From the cell containing the given text, extract its center point as (X, Y) coordinate. 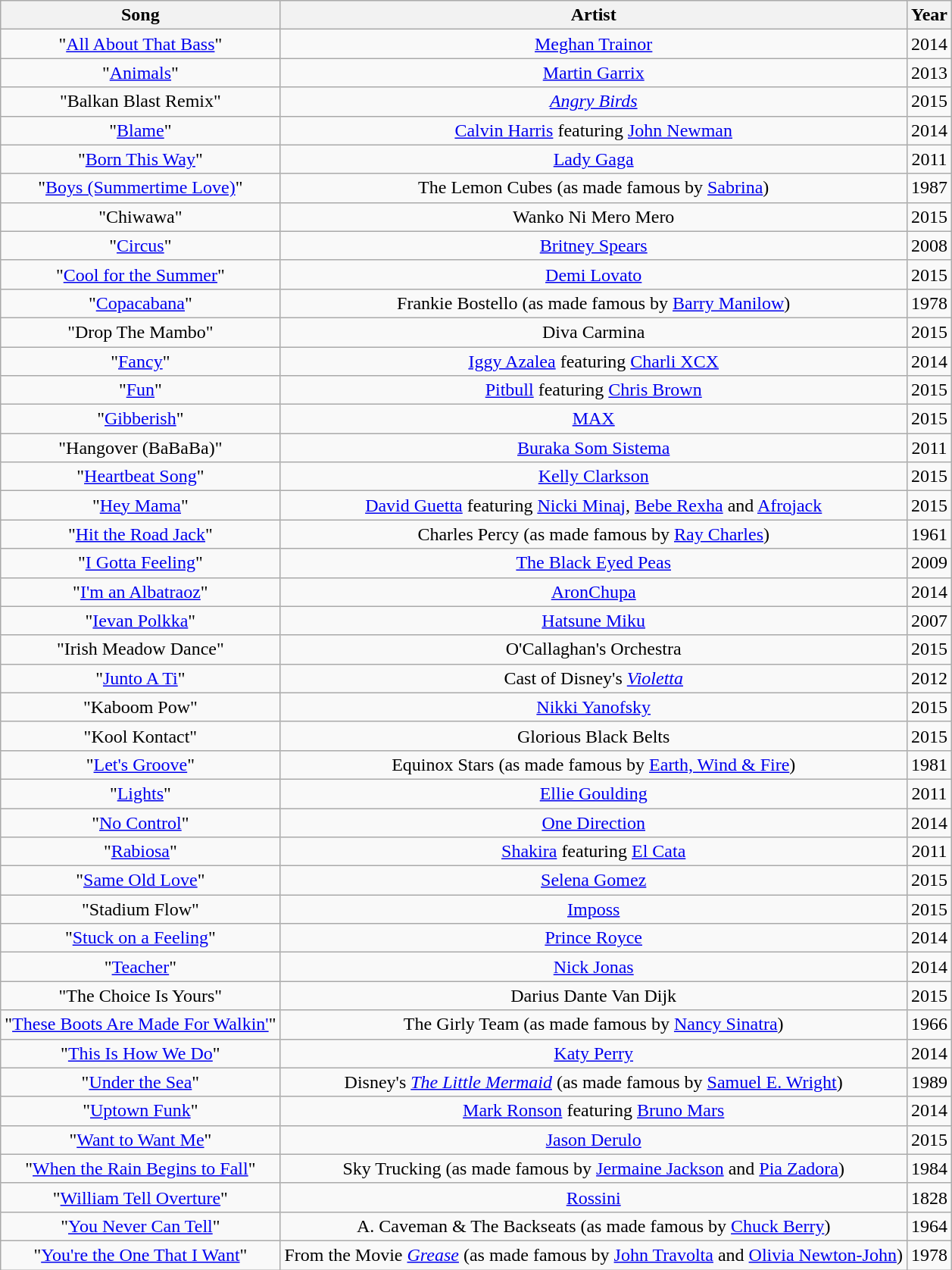
"Let's Groove" (141, 765)
"Stuck on a Feeling" (141, 938)
"Hit the Road Jack" (141, 534)
Angry Birds (594, 102)
"Drop The Mambo" (141, 332)
Wanko Ni Mero Mero (594, 217)
From the Movie Grease (as made famous by John Travolta and Olivia Newton-John) (594, 1255)
Nikki Yanofsky (594, 707)
Katy Perry (594, 1053)
Jason Derulo (594, 1140)
1828 (929, 1197)
Year (929, 15)
"Under the Sea" (141, 1082)
Equinox Stars (as made famous by Earth, Wind & Fire) (594, 765)
"Ievan Polkka" (141, 621)
"Want to Want Me" (141, 1140)
Buraka Som Sistema (594, 448)
"No Control" (141, 822)
Britney Spears (594, 246)
Charles Percy (as made famous by Ray Charles) (594, 534)
Glorious Black Belts (594, 736)
Iggy Azalea featuring Charli XCX (594, 361)
"Uptown Funk" (141, 1111)
2009 (929, 563)
"Cool for the Summer" (141, 274)
Demi Lovato (594, 274)
"Fun" (141, 390)
"I'm an Albatraoz" (141, 592)
Artist (594, 15)
"Fancy" (141, 361)
AronChupa (594, 592)
The Lemon Cubes (as made famous by Sabrina) (594, 188)
"Rabiosa" (141, 852)
Sky Trucking (as made famous by Jermaine Jackson and Pia Zadora) (594, 1168)
Rossini (594, 1197)
Selena Gomez (594, 881)
"Kaboom Pow" (141, 707)
1961 (929, 534)
MAX (594, 419)
"Gibberish" (141, 419)
"Boys (Summertime Love)" (141, 188)
Shakira featuring El Cata (594, 852)
"Junto A Ti" (141, 678)
"Lights" (141, 793)
Hatsune Miku (594, 621)
Mark Ronson featuring Bruno Mars (594, 1111)
"Stadium Flow" (141, 909)
David Guetta featuring Nicki Minaj, Bebe Rexha and Afrojack (594, 505)
1964 (929, 1226)
Martin Garrix (594, 73)
"Teacher" (141, 967)
"Balkan Blast Remix" (141, 102)
"You Never Can Tell" (141, 1226)
1987 (929, 188)
"All About That Bass" (141, 44)
"Chiwawa" (141, 217)
1984 (929, 1168)
1966 (929, 1024)
"Heartbeat Song" (141, 477)
Song (141, 15)
Disney's The Little Mermaid (as made famous by Samuel E. Wright) (594, 1082)
"Hey Mama" (141, 505)
"Hangover (BaBaBa)" (141, 448)
Imposs (594, 909)
1981 (929, 765)
"These Boots Are Made For Walkin'" (141, 1024)
"Same Old Love" (141, 881)
Prince Royce (594, 938)
"I Gotta Feeling" (141, 563)
"Blame" (141, 130)
Nick Jonas (594, 967)
"William Tell Overture" (141, 1197)
"This Is How We Do" (141, 1053)
Darius Dante Van Dijk (594, 996)
Ellie Goulding (594, 793)
O'Callaghan's Orchestra (594, 649)
2007 (929, 621)
2013 (929, 73)
2012 (929, 678)
Frankie Bostello (as made famous by Barry Manilow) (594, 303)
One Direction (594, 822)
"Irish Meadow Dance" (141, 649)
"Circus" (141, 246)
"Born This Way" (141, 159)
Cast of Disney's Violetta (594, 678)
Meghan Trainor (594, 44)
Lady Gaga (594, 159)
The Black Eyed Peas (594, 563)
"The Choice Is Yours" (141, 996)
"Kool Kontact" (141, 736)
"When the Rain Begins to Fall" (141, 1168)
Pitbull featuring Chris Brown (594, 390)
Kelly Clarkson (594, 477)
A. Caveman & The Backseats (as made famous by Chuck Berry) (594, 1226)
"Copacabana" (141, 303)
Calvin Harris featuring John Newman (594, 130)
The Girly Team (as made famous by Nancy Sinatra) (594, 1024)
1989 (929, 1082)
2008 (929, 246)
"You're the One That I Want" (141, 1255)
"Animals" (141, 73)
Diva Carmina (594, 332)
